Search for the cell housing the specified text and yield its (x, y) center coordinate. 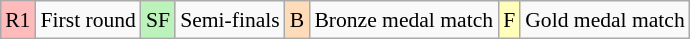
First round (88, 20)
SF (158, 20)
Semi-finals (230, 20)
B (298, 20)
Bronze medal match (404, 20)
F (509, 20)
Gold medal match (605, 20)
R1 (18, 20)
